Search for the cell housing the specified text and yield its (x, y) center coordinate. 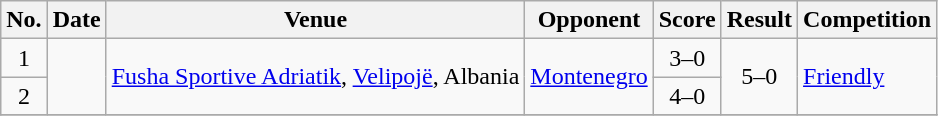
No. (24, 20)
5–0 (759, 77)
Opponent (589, 20)
Montenegro (589, 77)
3–0 (687, 58)
2 (24, 96)
Fusha Sportive Adriatik, Velipojë, Albania (316, 77)
Score (687, 20)
Result (759, 20)
1 (24, 58)
Venue (316, 20)
Date (76, 20)
Competition (868, 20)
4–0 (687, 96)
Friendly (868, 77)
